Search for the cell housing the specified text and yield its (x, y) center coordinate. 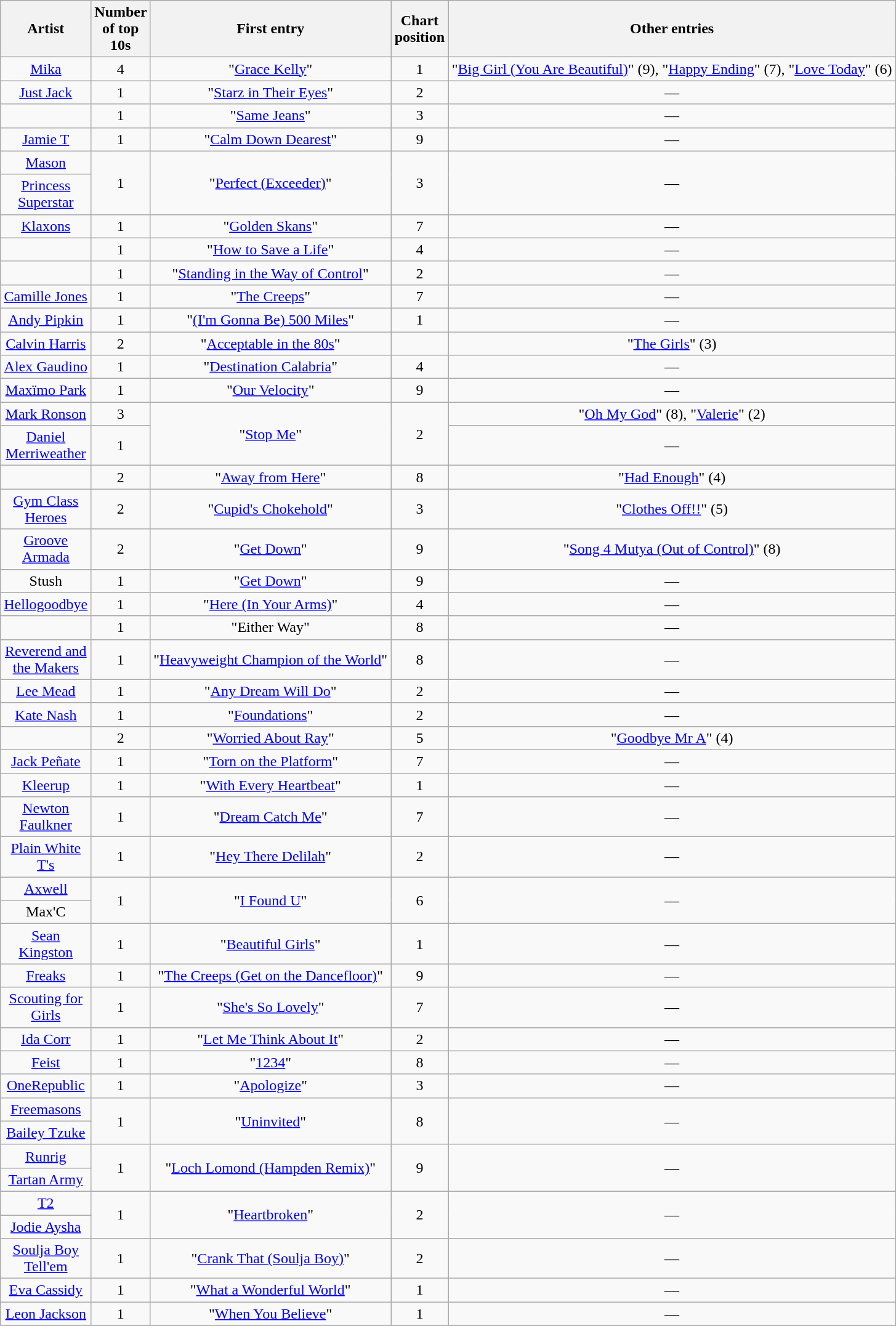
"Let Me Think About It" (271, 1039)
"What a Wonderful World" (271, 1290)
"Cupid's Chokehold" (271, 509)
Tartan Army (46, 1179)
"Oh My God" (8), "Valerie" (2) (672, 414)
"Acceptable in the 80s" (271, 343)
"(I'm Gonna Be) 500 Miles" (271, 320)
Maxïmo Park (46, 390)
"1234" (271, 1062)
Axwell (46, 889)
OneRepublic (46, 1086)
Feist (46, 1062)
T2 (46, 1203)
"Perfect (Exceeder)" (271, 182)
"Golden Skans" (271, 226)
Leon Jackson (46, 1314)
"Same Jeans" (271, 116)
6 (420, 900)
Klaxons (46, 226)
Soulja Boy Tell'em (46, 1259)
"Either Way" (271, 628)
5 (420, 738)
"She's So Lovely" (271, 1008)
"Any Dream Will Do" (271, 691)
"Destination Calabria" (271, 367)
Kleerup (46, 785)
"Starz in Their Eyes" (271, 92)
Newton Faulkner (46, 817)
Jodie Aysha (46, 1226)
Sean Kingston (46, 944)
Artist (46, 29)
Jack Peñate (46, 761)
"Foundations" (271, 714)
Chart position (420, 29)
Eva Cassidy (46, 1290)
Kate Nash (46, 714)
"Calm Down Dearest" (271, 139)
"Worried About Ray" (271, 738)
"Grace Kelly" (271, 69)
Camille Jones (46, 296)
"Crank That (Soulja Boy)" (271, 1259)
"Beautiful Girls" (271, 944)
"Heavyweight Champion of the World" (271, 659)
Runrig (46, 1156)
"Goodbye Mr A" (4) (672, 738)
"Standing in the Way of Control" (271, 273)
Groove Armada (46, 549)
"Hey There Delilah" (271, 857)
Freemasons (46, 1109)
Gym Class Heroes (46, 509)
First entry (271, 29)
"Loch Lomond (Hampden Remix)" (271, 1168)
"Big Girl (You Are Beautiful)" (9), "Happy Ending" (7), "Love Today" (6) (672, 69)
"Torn on the Platform" (271, 761)
Ida Corr (46, 1039)
"Heartbroken" (271, 1215)
"Away from Here" (271, 477)
"Clothes Off!!" (5) (672, 509)
"With Every Heartbeat" (271, 785)
Hellogoodbye (46, 604)
Mika (46, 69)
Jamie T (46, 139)
"Dream Catch Me" (271, 817)
Princess Superstar (46, 195)
Reverend and the Makers (46, 659)
"Stop Me" (271, 434)
Max'C (46, 912)
"The Creeps (Get on the Dancefloor)" (271, 976)
Stush (46, 581)
Bailey Tzuke (46, 1133)
"Apologize" (271, 1086)
Number of top 10s (121, 29)
Other entries (672, 29)
"When You Believe" (271, 1314)
"I Found U" (271, 900)
"Here (In Your Arms)" (271, 604)
Calvin Harris (46, 343)
Scouting for Girls (46, 1008)
Daniel Merriweather (46, 446)
Plain White T's (46, 857)
"How to Save a Life" (271, 249)
Mason (46, 163)
"Song 4 Mutya (Out of Control)" (8) (672, 549)
"The Creeps" (271, 296)
"The Girls" (3) (672, 343)
"Uninvited" (271, 1121)
Alex Gaudino (46, 367)
Freaks (46, 976)
"Had Enough" (4) (672, 477)
"Our Velocity" (271, 390)
Lee Mead (46, 691)
Andy Pipkin (46, 320)
Just Jack (46, 92)
Mark Ronson (46, 414)
